For the text-containing cell, return its midpoint in (X, Y) coordinate format. 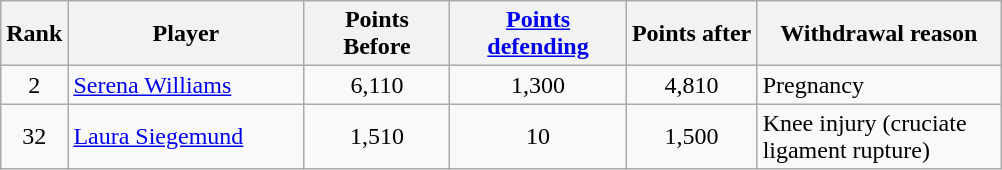
Points defending (538, 34)
Player (186, 34)
10 (538, 136)
4,810 (692, 85)
Points after (692, 34)
Points Before (377, 34)
1,500 (692, 136)
Withdrawal reason (879, 34)
32 (34, 136)
1,510 (377, 136)
6,110 (377, 85)
Knee injury (cruciate ligament rupture) (879, 136)
Serena Williams (186, 85)
Rank (34, 34)
1,300 (538, 85)
2 (34, 85)
Laura Siegemund (186, 136)
Pregnancy (879, 85)
